Return the [x, y] coordinate for the center point of the cell that contains the specified text.  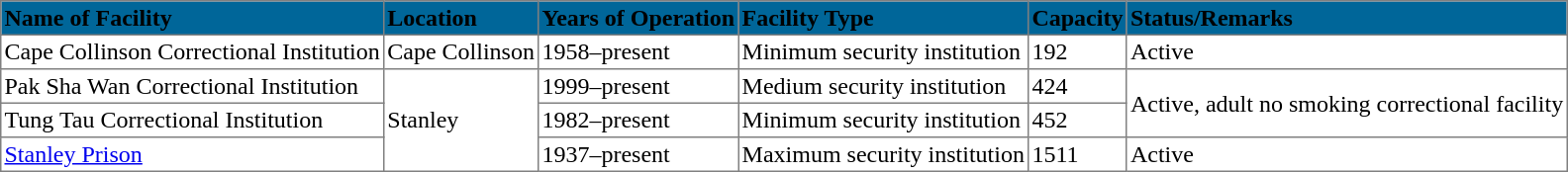
1511 [1077, 154]
1999–present [638, 86]
Cape Collinson Correctional Institution [192, 51]
Pak Sha Wan Correctional Institution [192, 86]
452 [1077, 120]
1937–present [638, 154]
Active, adult no smoking correctional facility [1346, 103]
Status/Remarks [1346, 18]
424 [1077, 86]
Capacity [1077, 18]
1982–present [638, 120]
Location [461, 18]
Maximum security institution [883, 154]
Stanley [461, 121]
Cape Collinson [461, 51]
192 [1077, 51]
Years of Operation [638, 18]
Facility Type [883, 18]
Medium security institution [883, 86]
Name of Facility [192, 18]
1958–present [638, 51]
Stanley Prison [192, 154]
Tung Tau Correctional Institution [192, 120]
